Return (X, Y) of the center of cell containing provided text 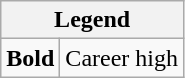
Bold (30, 58)
Career high (122, 58)
Legend (92, 20)
